Locate the cell with the specified text and output its [x, y] center coordinate. 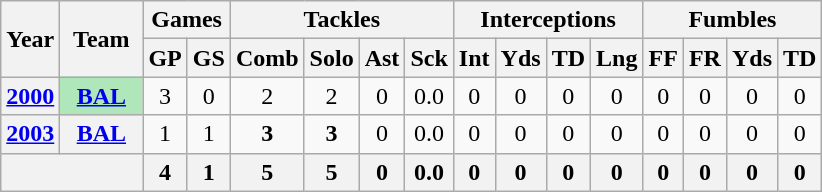
Sck [429, 58]
4 [165, 172]
Fumbles [732, 20]
Ast [382, 58]
Solo [332, 58]
Interceptions [548, 20]
Tackles [342, 20]
Team [102, 39]
GP [165, 58]
Games [186, 20]
2003 [30, 134]
FR [704, 58]
Comb [267, 58]
Int [474, 58]
2000 [30, 96]
GS [208, 58]
Year [30, 39]
FF [663, 58]
Lng [617, 58]
